Detect which cell encompasses the target text, then output its [x, y] center coordinate. 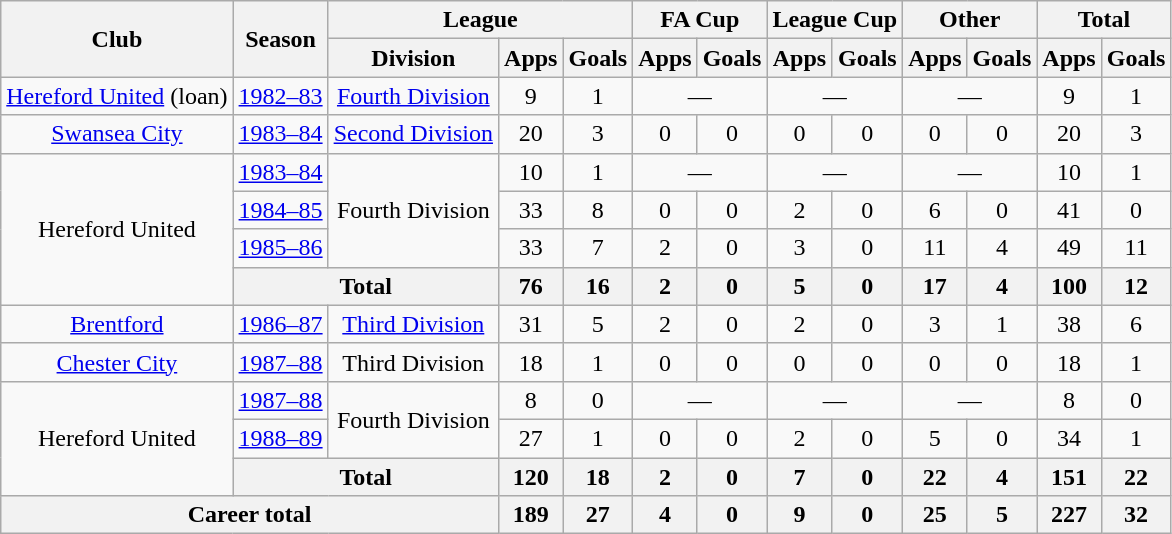
151 [1069, 477]
49 [1069, 248]
100 [1069, 286]
Swansea City [117, 134]
12 [1136, 286]
41 [1069, 210]
League [480, 20]
Brentford [117, 324]
227 [1069, 515]
Other [970, 20]
38 [1069, 324]
1982–83 [280, 96]
Chester City [117, 362]
76 [531, 286]
1985–86 [280, 248]
34 [1069, 438]
25 [935, 515]
16 [598, 286]
Career total [250, 515]
32 [1136, 515]
17 [935, 286]
1988–89 [280, 438]
Club [117, 39]
FA Cup [700, 20]
120 [531, 477]
189 [531, 515]
Division [413, 58]
Season [280, 39]
Second Division [413, 134]
League Cup [835, 20]
1986–87 [280, 324]
Hereford United (loan) [117, 96]
1984–85 [280, 210]
31 [531, 324]
